Locate the cell with the specified text and output its [X, Y] center coordinate. 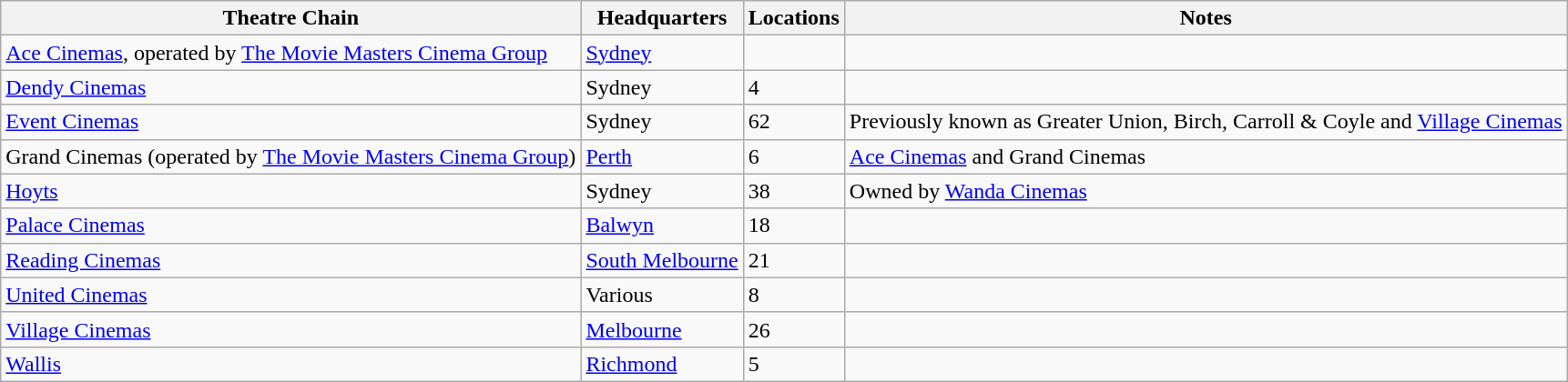
Reading Cinemas [291, 260]
5 [794, 364]
Theatre Chain [291, 18]
Event Cinemas [291, 122]
38 [794, 191]
Richmond [662, 364]
Various [662, 295]
Wallis [291, 364]
Ace Cinemas and Grand Cinemas [1206, 156]
21 [794, 260]
South Melbourne [662, 260]
Hoyts [291, 191]
Headquarters [662, 18]
18 [794, 226]
Dendy Cinemas [291, 87]
Notes [1206, 18]
United Cinemas [291, 295]
8 [794, 295]
Melbourne [662, 329]
Village Cinemas [291, 329]
Balwyn [662, 226]
Ace Cinemas, operated by The Movie Masters Cinema Group [291, 53]
62 [794, 122]
Grand Cinemas (operated by The Movie Masters Cinema Group) [291, 156]
Locations [794, 18]
6 [794, 156]
Palace Cinemas [291, 226]
4 [794, 87]
Owned by Wanda Cinemas [1206, 191]
Perth [662, 156]
26 [794, 329]
Previously known as Greater Union, Birch, Carroll & Coyle and Village Cinemas [1206, 122]
